Search for the cell housing the specified text and yield its (x, y) center coordinate. 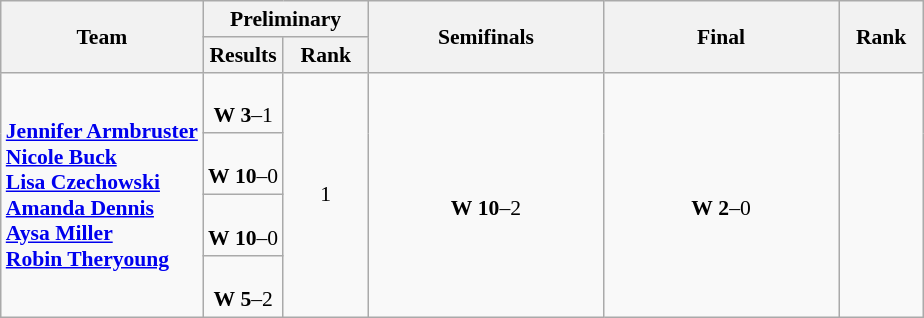
Preliminary (286, 19)
Final (720, 36)
Team (102, 36)
1 (326, 194)
W 2–0 (720, 194)
W 3–1 (243, 102)
W 5–2 (243, 286)
Results (243, 55)
W 10–2 (486, 194)
Semifinals (486, 36)
Jennifer ArmbrusterNicole BuckLisa CzechowskiAmanda DennisAysa MillerRobin Theryoung (102, 194)
